Return [x, y] of the center of cell containing provided text 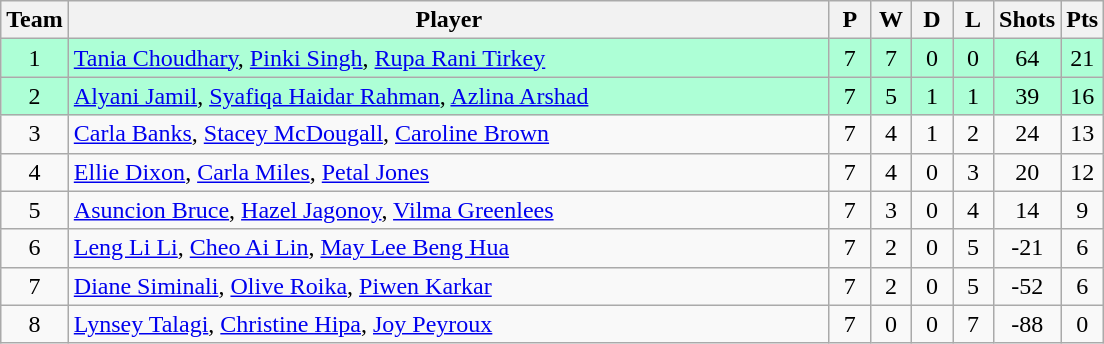
Carla Banks, Stacey McDougall, Caroline Brown [448, 134]
Team [35, 20]
L [974, 20]
39 [1028, 96]
P [850, 20]
24 [1028, 134]
Pts [1082, 20]
Diane Siminali, Olive Roika, Piwen Karkar [448, 286]
-52 [1028, 286]
14 [1028, 210]
D [932, 20]
16 [1082, 96]
12 [1082, 172]
Tania Choudhary, Pinki Singh, Rupa Rani Tirkey [448, 58]
Shots [1028, 20]
-88 [1028, 324]
Leng Li Li, Cheo Ai Lin, May Lee Beng Hua [448, 248]
Lynsey Talagi, Christine Hipa, Joy Peyroux [448, 324]
W [890, 20]
9 [1082, 210]
8 [35, 324]
Player [448, 20]
Alyani Jamil, Syafiqa Haidar Rahman, Azlina Arshad [448, 96]
Ellie Dixon, Carla Miles, Petal Jones [448, 172]
Asuncion Bruce, Hazel Jagonoy, Vilma Greenlees [448, 210]
-21 [1028, 248]
64 [1028, 58]
13 [1082, 134]
20 [1028, 172]
21 [1082, 58]
